From the cell containing the given text, extract its center point as (x, y) coordinate. 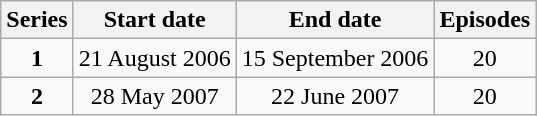
22 June 2007 (335, 96)
21 August 2006 (154, 58)
End date (335, 20)
Start date (154, 20)
28 May 2007 (154, 96)
15 September 2006 (335, 58)
1 (37, 58)
Series (37, 20)
Episodes (485, 20)
2 (37, 96)
